Detect which cell encompasses the target text, then output its (x, y) center coordinate. 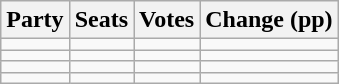
Seats (101, 20)
Votes (167, 20)
Change (pp) (269, 20)
Party (35, 20)
